Locate the cell with the specified text and output its [X, Y] center coordinate. 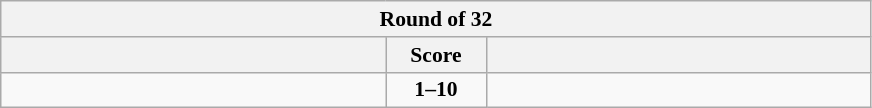
Round of 32 [436, 19]
1–10 [436, 90]
Score [436, 55]
